From the cell containing the given text, extract its center point as [x, y] coordinate. 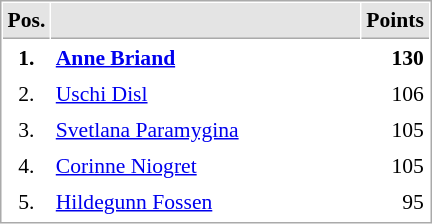
Uschi Disl [206, 93]
1. [26, 57]
2. [26, 93]
Corinne Niogret [206, 165]
106 [396, 93]
95 [396, 201]
Points [396, 21]
130 [396, 57]
5. [26, 201]
Svetlana Paramygina [206, 129]
4. [26, 165]
Hildegunn Fossen [206, 201]
Anne Briand [206, 57]
3. [26, 129]
Pos. [26, 21]
